Locate the cell with the specified text and output its (X, Y) center coordinate. 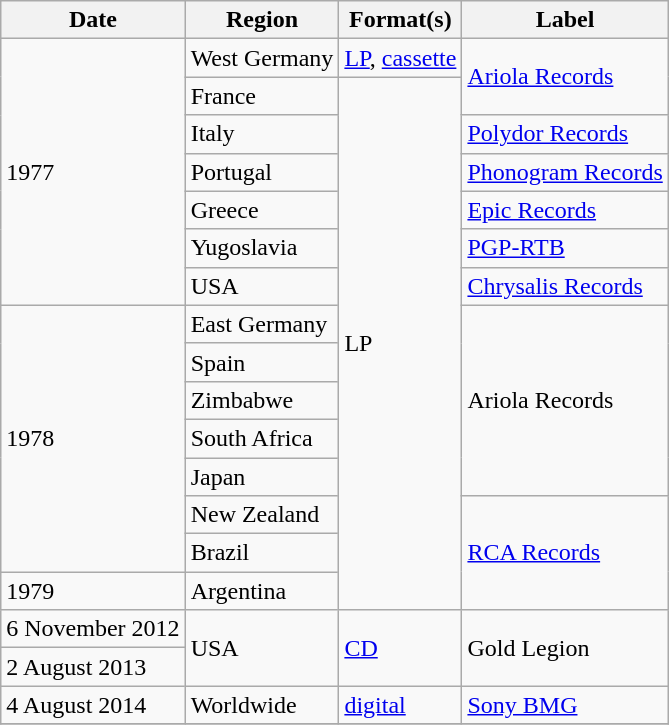
Argentina (262, 591)
Italy (262, 134)
Date (93, 20)
digital (400, 705)
Format(s) (400, 20)
2 August 2013 (93, 667)
Region (262, 20)
France (262, 96)
Brazil (262, 553)
Greece (262, 210)
Gold Legion (565, 648)
RCA Records (565, 553)
1979 (93, 591)
Yugoslavia (262, 248)
West Germany (262, 58)
East Germany (262, 324)
CD (400, 648)
1978 (93, 438)
LP (400, 344)
6 November 2012 (93, 629)
Japan (262, 477)
South Africa (262, 438)
LP, cassette (400, 58)
PGP-RTB (565, 248)
1977 (93, 172)
Portugal (262, 172)
4 August 2014 (93, 705)
Chrysalis Records (565, 286)
Worldwide (262, 705)
Phonogram Records (565, 172)
Epic Records (565, 210)
New Zealand (262, 515)
Spain (262, 362)
Zimbabwe (262, 400)
Sony BMG (565, 705)
Polydor Records (565, 134)
Label (565, 20)
